Pinpoint the cell where the given text exists, returning its (X, Y) midpoint coordinate. 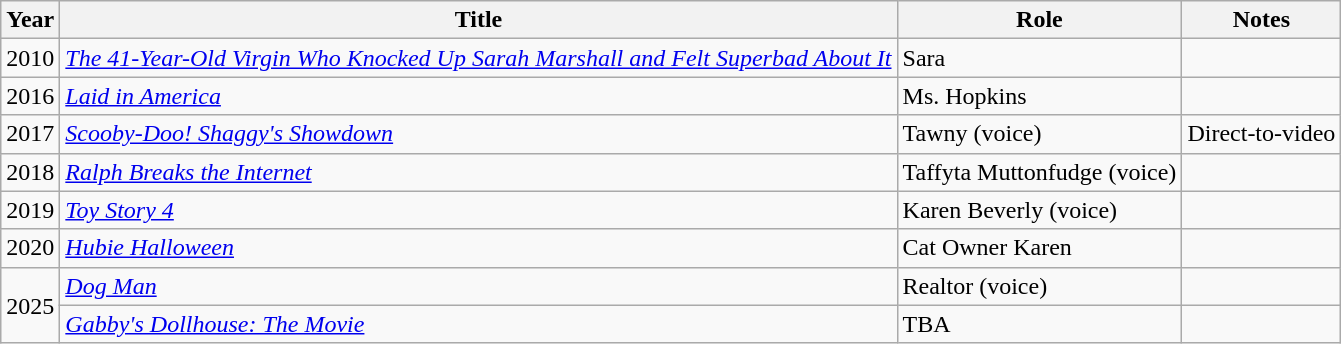
2016 (30, 96)
Ms. Hopkins (1040, 96)
Gabby's Dollhouse: The Movie (478, 324)
Toy Story 4 (478, 210)
Laid in America (478, 96)
Sara (1040, 58)
TBA (1040, 324)
Year (30, 20)
Cat Owner Karen (1040, 248)
Taffyta Muttonfudge (voice) (1040, 172)
2019 (30, 210)
Karen Beverly (voice) (1040, 210)
Direct-to-video (1262, 134)
Scooby-Doo! Shaggy's Showdown (478, 134)
2010 (30, 58)
Title (478, 20)
Tawny (voice) (1040, 134)
2017 (30, 134)
The 41-Year-Old Virgin Who Knocked Up Sarah Marshall and Felt Superbad About It (478, 58)
Role (1040, 20)
2020 (30, 248)
2018 (30, 172)
Dog Man (478, 286)
Notes (1262, 20)
2025 (30, 305)
Hubie Halloween (478, 248)
Ralph Breaks the Internet (478, 172)
Realtor (voice) (1040, 286)
